Return (x, y) of the center of cell containing provided text 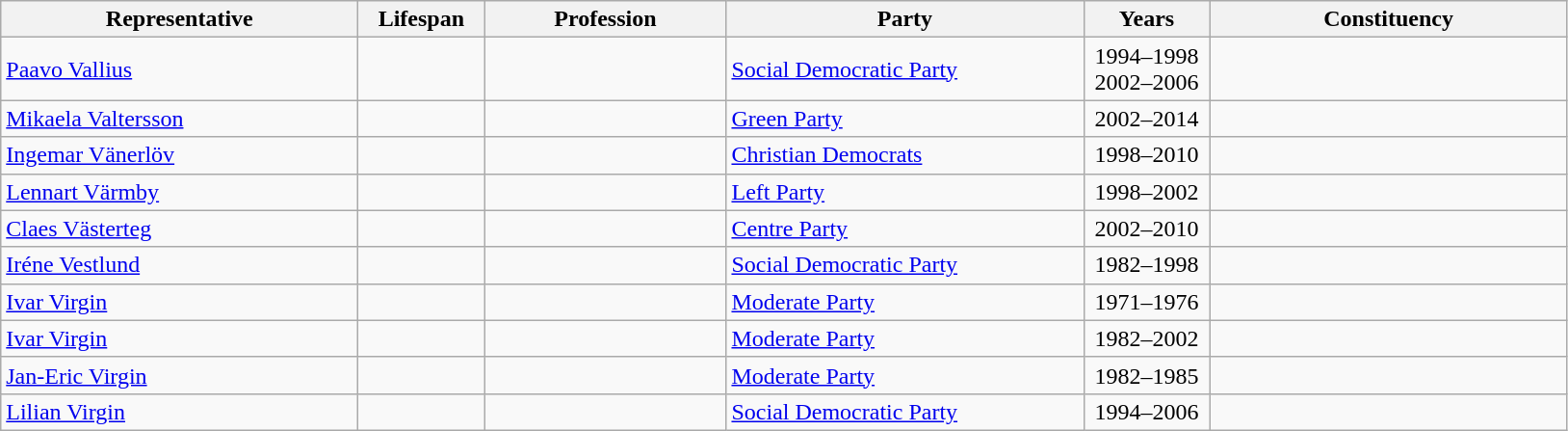
Lennart Värmby (179, 192)
Green Party (905, 119)
Christian Democrats (905, 155)
1982–1998 (1146, 265)
1982–1985 (1146, 375)
Ingemar Vänerlöv (179, 155)
1994–2006 (1146, 412)
Mikaela Valtersson (179, 119)
Years (1146, 19)
Claes Västerteg (179, 229)
Party (905, 19)
1994–19982002–2006 (1146, 69)
2002–2014 (1146, 119)
Paavo Vallius (179, 69)
Lifespan (422, 19)
1971–1976 (1146, 302)
2002–2010 (1146, 229)
Representative (179, 19)
1982–2002 (1146, 338)
Jan-Eric Virgin (179, 375)
Iréne Vestlund (179, 265)
Lilian Virgin (179, 412)
Left Party (905, 192)
Profession (605, 19)
Constituency (1389, 19)
1998–2002 (1146, 192)
1998–2010 (1146, 155)
Centre Party (905, 229)
